Capture the cell that displays the provided text and extract its (x, y) central coordinate. 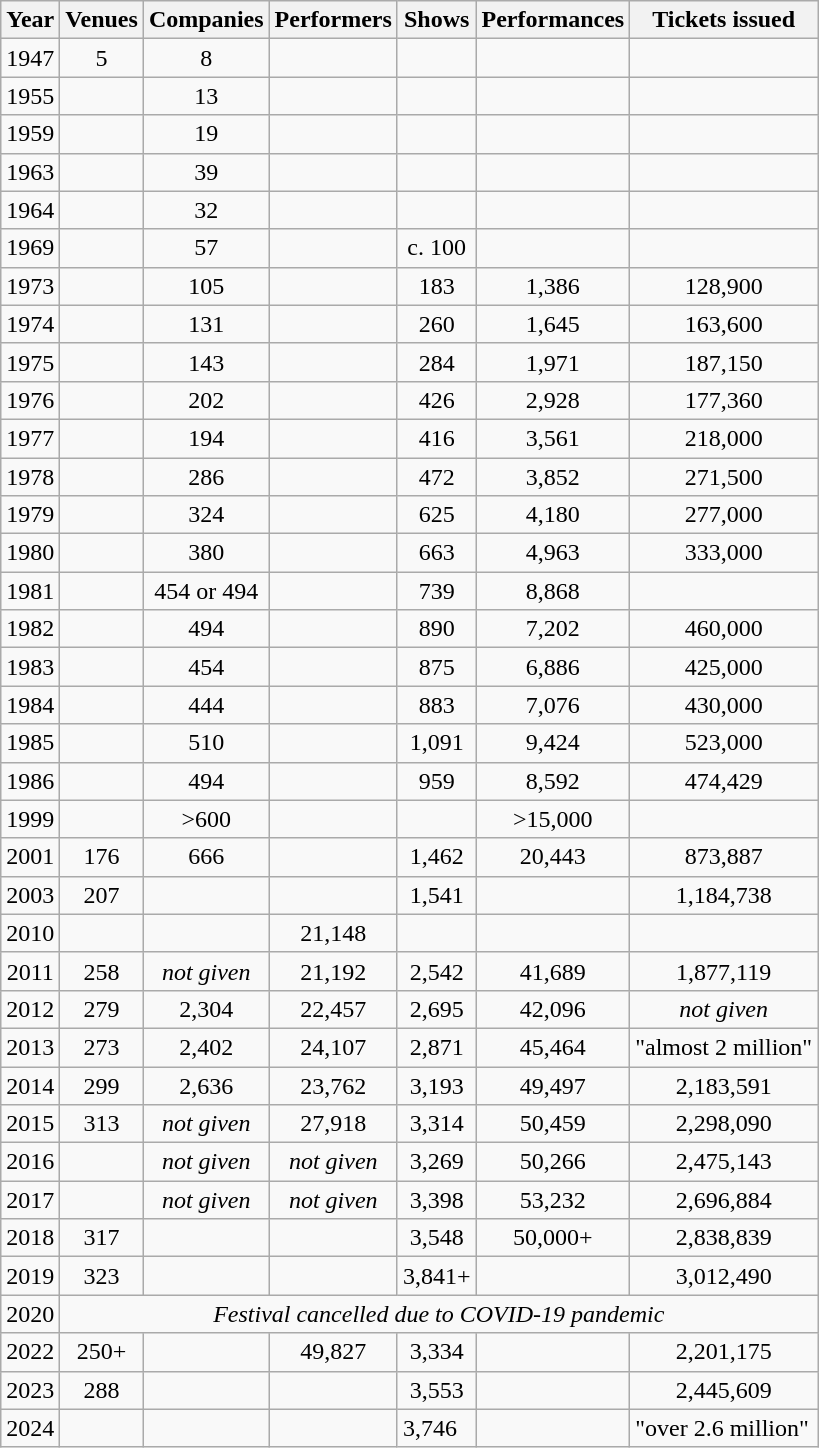
1976 (30, 400)
1977 (30, 438)
2,201,175 (724, 1352)
959 (436, 781)
454 (206, 667)
2019 (30, 1276)
218,000 (724, 438)
472 (436, 477)
430,000 (724, 705)
1959 (30, 134)
49,497 (553, 1085)
Performances (553, 20)
128,900 (724, 286)
Year (30, 20)
425,000 (724, 667)
883 (436, 705)
250+ (102, 1352)
2,695 (436, 1009)
739 (436, 591)
1,091 (436, 743)
50,000+ (553, 1238)
187,150 (724, 362)
1999 (30, 819)
4,180 (553, 515)
>600 (206, 819)
177,360 (724, 400)
625 (436, 515)
2001 (30, 857)
42,096 (553, 1009)
299 (102, 1085)
426 (436, 400)
1985 (30, 743)
"over 2.6 million" (724, 1428)
2013 (30, 1047)
277,000 (724, 515)
663 (436, 553)
131 (206, 324)
13 (206, 96)
3,314 (436, 1124)
2010 (30, 933)
2017 (30, 1200)
39 (206, 172)
2,304 (206, 1009)
45,464 (553, 1047)
1,645 (553, 324)
2,696,884 (724, 1200)
286 (206, 477)
1,541 (436, 895)
183 (436, 286)
271,500 (724, 477)
5 (102, 58)
273 (102, 1047)
2020 (30, 1314)
176 (102, 857)
>15,000 (553, 819)
7,202 (553, 629)
49,827 (333, 1352)
21,148 (333, 933)
1,184,738 (724, 895)
2,298,090 (724, 1124)
143 (206, 362)
c. 100 (436, 248)
9,424 (553, 743)
1963 (30, 172)
1982 (30, 629)
57 (206, 248)
279 (102, 1009)
2012 (30, 1009)
Festival cancelled due to COVID-19 pandemic (439, 1314)
Venues (102, 20)
1979 (30, 515)
6,886 (553, 667)
1947 (30, 58)
1,971 (553, 362)
20,443 (553, 857)
3,334 (436, 1352)
2,402 (206, 1047)
324 (206, 515)
873,887 (724, 857)
2,928 (553, 400)
1,386 (553, 286)
"almost 2 million" (724, 1047)
3,746 (436, 1428)
444 (206, 705)
1984 (30, 705)
3,852 (553, 477)
2015 (30, 1124)
313 (102, 1124)
163,600 (724, 324)
2011 (30, 971)
333,000 (724, 553)
666 (206, 857)
Companies (206, 20)
2014 (30, 1085)
3,193 (436, 1085)
23,762 (333, 1085)
875 (436, 667)
3,553 (436, 1390)
454 or 494 (206, 591)
21,192 (333, 971)
2,838,839 (724, 1238)
2,871 (436, 1047)
32 (206, 210)
19 (206, 134)
2,183,591 (724, 1085)
1980 (30, 553)
1964 (30, 210)
474,429 (724, 781)
1981 (30, 591)
2018 (30, 1238)
323 (102, 1276)
7,076 (553, 705)
2,475,143 (724, 1162)
41,689 (553, 971)
2023 (30, 1390)
2016 (30, 1162)
105 (206, 286)
1978 (30, 477)
317 (102, 1238)
890 (436, 629)
Shows (436, 20)
2,542 (436, 971)
460,000 (724, 629)
24,107 (333, 1047)
1986 (30, 781)
2,445,609 (724, 1390)
2024 (30, 1428)
4,963 (553, 553)
22,457 (333, 1009)
1974 (30, 324)
284 (436, 362)
50,266 (553, 1162)
2,636 (206, 1085)
1975 (30, 362)
1969 (30, 248)
194 (206, 438)
416 (436, 438)
260 (436, 324)
2022 (30, 1352)
3,269 (436, 1162)
53,232 (553, 1200)
3,398 (436, 1200)
Tickets issued (724, 20)
3,841+ (436, 1276)
50,459 (553, 1124)
207 (102, 895)
1973 (30, 286)
1983 (30, 667)
8,592 (553, 781)
27,918 (333, 1124)
288 (102, 1390)
258 (102, 971)
3,012,490 (724, 1276)
380 (206, 553)
1955 (30, 96)
2003 (30, 895)
3,548 (436, 1238)
1,462 (436, 857)
8,868 (553, 591)
Performers (333, 20)
202 (206, 400)
523,000 (724, 743)
8 (206, 58)
1,877,119 (724, 971)
510 (206, 743)
3,561 (553, 438)
